Return (x, y) of the center of cell containing provided text 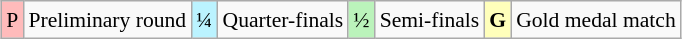
¼ (204, 20)
Semi-finals (430, 20)
Quarter-finals (284, 20)
P (12, 20)
G (498, 20)
½ (361, 20)
Gold medal match (596, 20)
Preliminary round (107, 20)
